Pinpoint the cell where the given text exists, returning its (X, Y) midpoint coordinate. 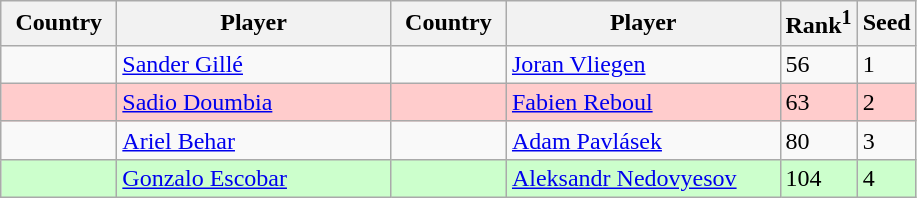
Gonzalo Escobar (254, 178)
Fabien Reboul (643, 102)
Adam Pavlásek (643, 140)
Joran Vliegen (643, 64)
2 (886, 102)
80 (818, 140)
3 (886, 140)
56 (818, 64)
Sadio Doumbia (254, 102)
63 (818, 102)
104 (818, 178)
Rank1 (818, 24)
Seed (886, 24)
Aleksandr Nedovyesov (643, 178)
Ariel Behar (254, 140)
1 (886, 64)
4 (886, 178)
Sander Gillé (254, 64)
